Locate the cell with the specified text and output its [X, Y] center coordinate. 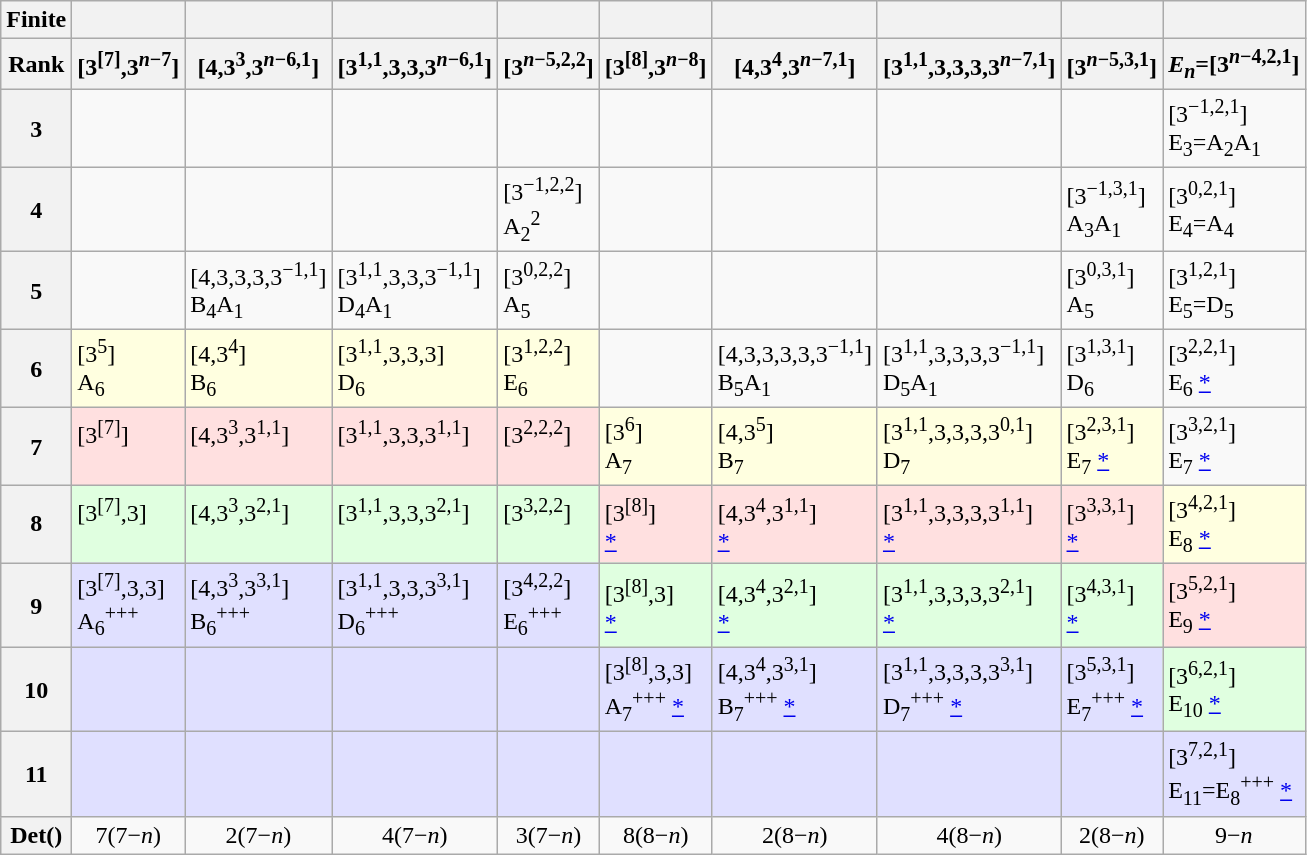
[31,1,3,3,3,31,1] * [969, 524]
Det() [36, 835]
[31,1,3,3,3,32,1] * [969, 605]
8(8−n) [656, 835]
[32,2,2] [549, 446]
7 [36, 446]
[36,2,1]E10 * [1234, 689]
[4,34,33,1]B7+++ * [794, 689]
[3[7],3,3]A6+++ [128, 605]
[31,1,3,3,3,30,1]D7 [969, 446]
[30,2,2]A5 [549, 291]
10 [36, 689]
[31,1,3,3,3]D6 [415, 369]
[3[8]] * [656, 524]
[31,1,3,3,3−1,1]D4A1 [415, 291]
[36]A7 [656, 446]
[31,1,3,3,3,3−1,1]D5A1 [969, 369]
[4,34,32,1] * [794, 605]
[32,2,1]E6 * [1234, 369]
[4,3,3,3,3−1,1]B4A1 [258, 291]
[4,33,33,1]B6+++ [258, 605]
[31,1,3,3,3n−6,1] [415, 64]
[32,3,1]E7 * [1112, 446]
11 [36, 774]
[35,3,1]E7+++ * [1112, 689]
[31,3,1]D6 [1112, 369]
[31,1,3,3,33,1]D6+++ [415, 605]
[33,2,2] [549, 524]
9−n [1234, 835]
8 [36, 524]
[3[7],3n−7] [128, 64]
4(7−n) [415, 835]
[33,3,1] * [1112, 524]
[31,1,3,3,3,3n−7,1] [969, 64]
[3[7],3] [128, 524]
[4,33,32,1] [258, 524]
3(7−n) [549, 835]
[30,3,1]A5 [1112, 291]
[37,2,1]E11=E8+++ * [1234, 774]
2(7−n) [258, 835]
[30,2,1]E4=A4 [1234, 209]
[31,1,3,3,31,1] [415, 446]
[4,34,31,1] * [794, 524]
[3−1,3,1]A3A1 [1112, 209]
En=[3n−4,2,1] [1234, 64]
[31,2,2]E6 [549, 369]
Finite [36, 20]
[4,35]B7 [794, 446]
[33,2,1]E7 * [1234, 446]
4 [36, 209]
[3−1,2,2]A22 [549, 209]
[31,1,3,3,3,33,1]D7+++ * [969, 689]
3 [36, 129]
[3−1,2,1]E3=A2A1 [1234, 129]
[3[8],3n−8] [656, 64]
[3n−5,3,1] [1112, 64]
[34,2,2]E6+++ [549, 605]
[35]A6 [128, 369]
[31,2,1]E5=D5 [1234, 291]
[3n−5,2,2] [549, 64]
4(8−n) [969, 835]
Rank [36, 64]
[3[8],3,3]A7+++ * [656, 689]
[31,1,3,3,32,1] [415, 524]
6 [36, 369]
[4,34,3n−7,1] [794, 64]
[34,2,1]E8 * [1234, 524]
[4,33,31,1] [258, 446]
9 [36, 605]
[4,33,3n−6,1] [258, 64]
[3[8],3] * [656, 605]
[35,2,1]E9 * [1234, 605]
7(7−n) [128, 835]
[3[7]] [128, 446]
[4,34]B6 [258, 369]
[34,3,1] * [1112, 605]
[4,3,3,3,3,3−1,1]B5A1 [794, 369]
5 [36, 291]
